Search for the cell housing the specified text and yield its (x, y) center coordinate. 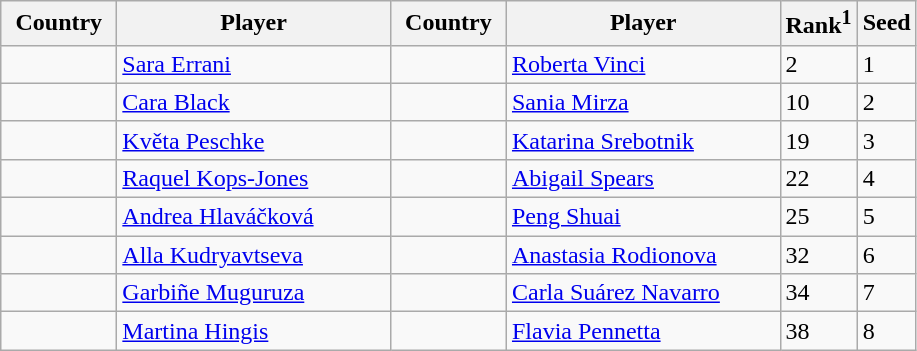
38 (818, 331)
34 (818, 293)
5 (886, 217)
Garbiñe Muguruza (254, 293)
7 (886, 293)
Katarina Srebotnik (643, 140)
1 (886, 64)
6 (886, 255)
Sara Errani (254, 64)
Alla Kudryavtseva (254, 255)
32 (818, 255)
Raquel Kops-Jones (254, 178)
Martina Hingis (254, 331)
4 (886, 178)
Roberta Vinci (643, 64)
22 (818, 178)
Flavia Pennetta (643, 331)
25 (818, 217)
19 (818, 140)
Anastasia Rodionova (643, 255)
Sania Mirza (643, 102)
8 (886, 331)
Seed (886, 24)
Andrea Hlaváčková (254, 217)
10 (818, 102)
Carla Suárez Navarro (643, 293)
Abigail Spears (643, 178)
Květa Peschke (254, 140)
Cara Black (254, 102)
Rank1 (818, 24)
Peng Shuai (643, 217)
3 (886, 140)
